Determine the (x, y) coordinate at the center of the cell enclosing the given text.  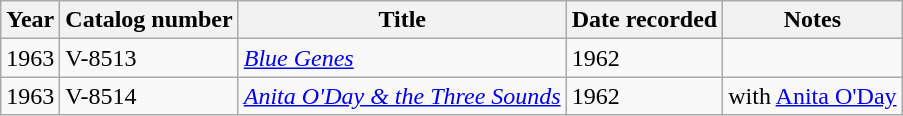
Blue Genes (402, 58)
V-8513 (149, 58)
Catalog number (149, 20)
Notes (812, 20)
V-8514 (149, 96)
Title (402, 20)
Year (30, 20)
Anita O'Day & the Three Sounds (402, 96)
Date recorded (644, 20)
with Anita O'Day (812, 96)
